Detect which cell encompasses the target text, then output its (x, y) center coordinate. 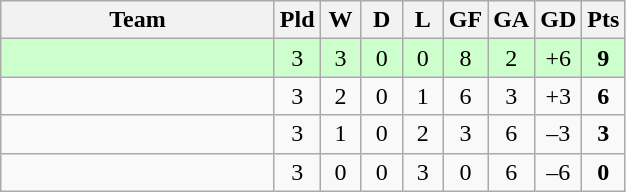
GF (465, 20)
Team (138, 20)
8 (465, 58)
–6 (558, 172)
+6 (558, 58)
D (382, 20)
–3 (558, 134)
+3 (558, 96)
W (340, 20)
Pld (297, 20)
9 (604, 58)
Pts (604, 20)
GA (512, 20)
L (422, 20)
GD (558, 20)
